For the text-containing cell, return its midpoint in [x, y] coordinate format. 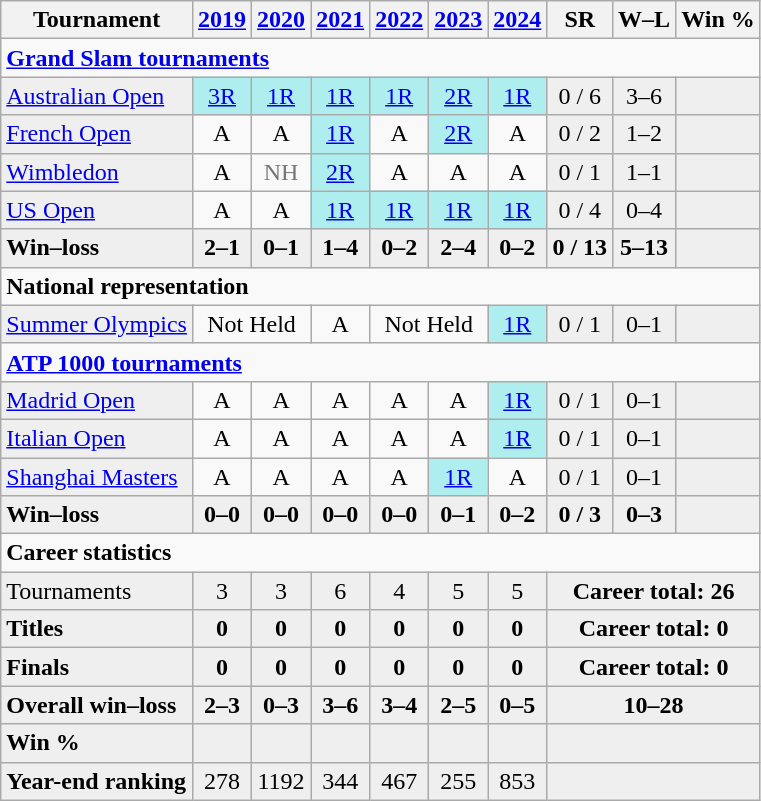
0 / 3 [580, 515]
Finals [97, 667]
Titles [97, 629]
2022 [400, 20]
French Open [97, 134]
SR [580, 20]
Shanghai Masters [97, 477]
467 [400, 781]
Wimbledon [97, 172]
NH [282, 172]
853 [518, 781]
Australian Open [97, 96]
0 / 13 [580, 248]
2020 [282, 20]
6 [340, 591]
US Open [97, 210]
1–2 [644, 134]
2–4 [458, 248]
344 [340, 781]
1–4 [340, 248]
Year-end ranking [97, 781]
Summer Olympics [97, 324]
2021 [340, 20]
2019 [222, 20]
3R [222, 96]
Tournaments [97, 591]
2023 [458, 20]
255 [458, 781]
Overall win–loss [97, 705]
Grand Slam tournaments [381, 58]
1–1 [644, 172]
10–28 [654, 705]
278 [222, 781]
3–4 [400, 705]
Tournament [97, 20]
5–13 [644, 248]
Madrid Open [97, 400]
2–1 [222, 248]
0–5 [518, 705]
1192 [282, 781]
4 [400, 591]
0–4 [644, 210]
2024 [518, 20]
Italian Open [97, 438]
2–3 [222, 705]
Career statistics [381, 553]
0 / 4 [580, 210]
National representation [381, 286]
ATP 1000 tournaments [381, 362]
2–5 [458, 705]
0 / 6 [580, 96]
W–L [644, 20]
0 / 2 [580, 134]
Career total: 26 [654, 591]
